Return the [X, Y] coordinate for the center point of the cell that contains the specified text.  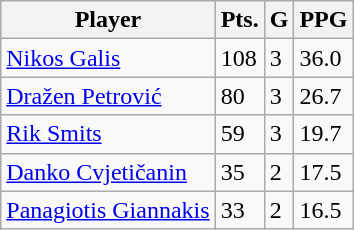
17.5 [324, 172]
108 [240, 58]
33 [240, 210]
80 [240, 96]
Panagiotis Giannakis [108, 210]
Pts. [240, 20]
Danko Cvjetičanin [108, 172]
36.0 [324, 58]
Dražen Petrović [108, 96]
35 [240, 172]
16.5 [324, 210]
26.7 [324, 96]
19.7 [324, 134]
G [279, 20]
59 [240, 134]
Player [108, 20]
PPG [324, 20]
Rik Smits [108, 134]
Nikos Galis [108, 58]
